Determine the (x, y) coordinate at the center of the cell enclosing the given text.  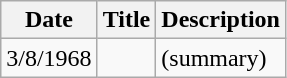
3/8/1968 (49, 58)
Description (221, 20)
Date (49, 20)
Title (126, 20)
(summary) (221, 58)
